Capture the cell that displays the provided text and extract its (x, y) central coordinate. 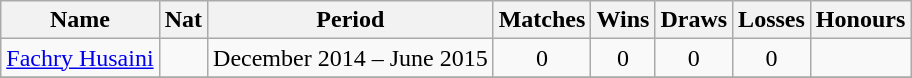
Honours (860, 20)
December 2014 – June 2015 (351, 58)
Nat (183, 20)
Wins (623, 20)
Draws (694, 20)
Matches (542, 20)
Name (80, 20)
Fachry Husaini (80, 58)
Period (351, 20)
Losses (772, 20)
